From the cell containing the given text, extract its center point as (X, Y) coordinate. 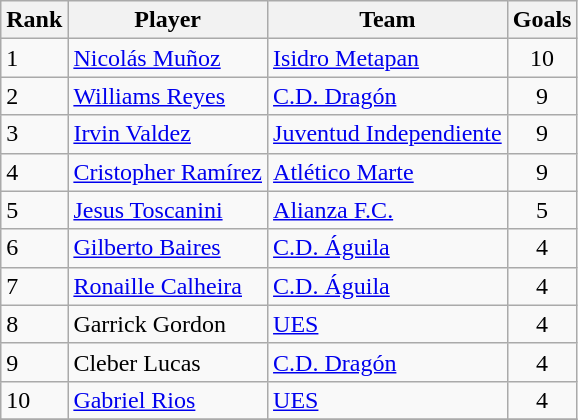
Atlético Marte (388, 172)
Gilberto Baires (168, 248)
Rank (34, 20)
2 (34, 96)
Ronaille Calheira (168, 286)
Goals (542, 20)
Cleber Lucas (168, 362)
Garrick Gordon (168, 324)
Player (168, 20)
6 (34, 248)
7 (34, 286)
Williams Reyes (168, 96)
Nicolás Muñoz (168, 58)
Gabriel Rios (168, 400)
1 (34, 58)
Team (388, 20)
8 (34, 324)
3 (34, 134)
Cristopher Ramírez (168, 172)
Juventud Independiente (388, 134)
Irvin Valdez (168, 134)
Jesus Toscanini (168, 210)
Isidro Metapan (388, 58)
Alianza F.C. (388, 210)
